Pinpoint the cell where the given text exists, returning its (X, Y) midpoint coordinate. 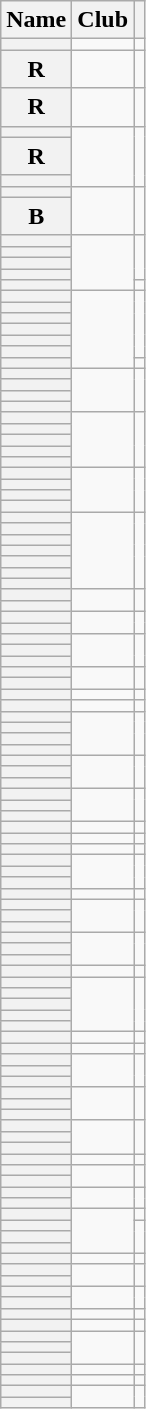
Name (36, 20)
B (36, 216)
Club (103, 20)
